Search for the cell housing the specified text and yield its (x, y) center coordinate. 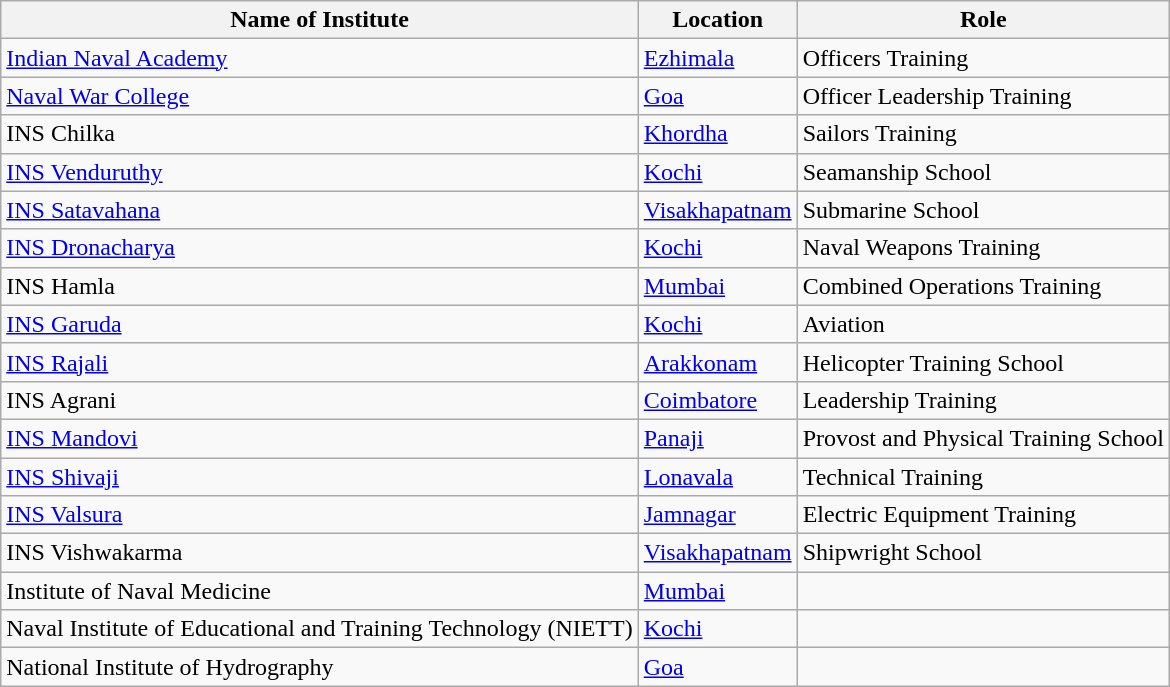
Combined Operations Training (983, 286)
Officers Training (983, 58)
Seamanship School (983, 172)
INS Garuda (320, 324)
Coimbatore (718, 400)
Officer Leadership Training (983, 96)
Provost and Physical Training School (983, 438)
Name of Institute (320, 20)
Leadership Training (983, 400)
Institute of Naval Medicine (320, 591)
INS Hamla (320, 286)
Sailors Training (983, 134)
Submarine School (983, 210)
Shipwright School (983, 553)
Panaji (718, 438)
Ezhimala (718, 58)
INS Venduruthy (320, 172)
INS Mandovi (320, 438)
INS Agrani (320, 400)
Arakkonam (718, 362)
INS Vishwakarma (320, 553)
INS Chilka (320, 134)
Helicopter Training School (983, 362)
Electric Equipment Training (983, 515)
INS Satavahana (320, 210)
INS Shivaji (320, 477)
Location (718, 20)
INS Valsura (320, 515)
Jamnagar (718, 515)
INS Dronacharya (320, 248)
Role (983, 20)
Aviation (983, 324)
Naval War College (320, 96)
Lonavala (718, 477)
Technical Training (983, 477)
Khordha (718, 134)
Naval Institute of Educational and Training Technology (NIETT) (320, 629)
Naval Weapons Training (983, 248)
Indian Naval Academy (320, 58)
National Institute of Hydrography (320, 667)
INS Rajali (320, 362)
